Provide the (X, Y) coordinate of the cell's center where the given text is located.  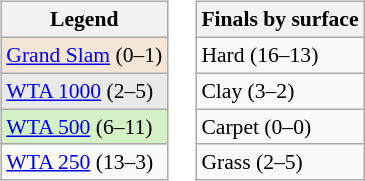
Grass (2–5) (280, 162)
Finals by surface (280, 20)
WTA 250 (13–3) (84, 162)
Legend (84, 20)
WTA 500 (6–11) (84, 127)
WTA 1000 (2–5) (84, 91)
Clay (3–2) (280, 91)
Carpet (0–0) (280, 127)
Grand Slam (0–1) (84, 55)
Hard (16–13) (280, 55)
